Return (x, y) of the center of cell containing provided text 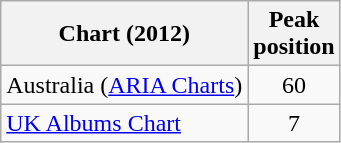
UK Albums Chart (124, 123)
Chart (2012) (124, 34)
7 (294, 123)
60 (294, 85)
Peakposition (294, 34)
Australia (ARIA Charts) (124, 85)
